Return (x, y) of the center of cell containing provided text 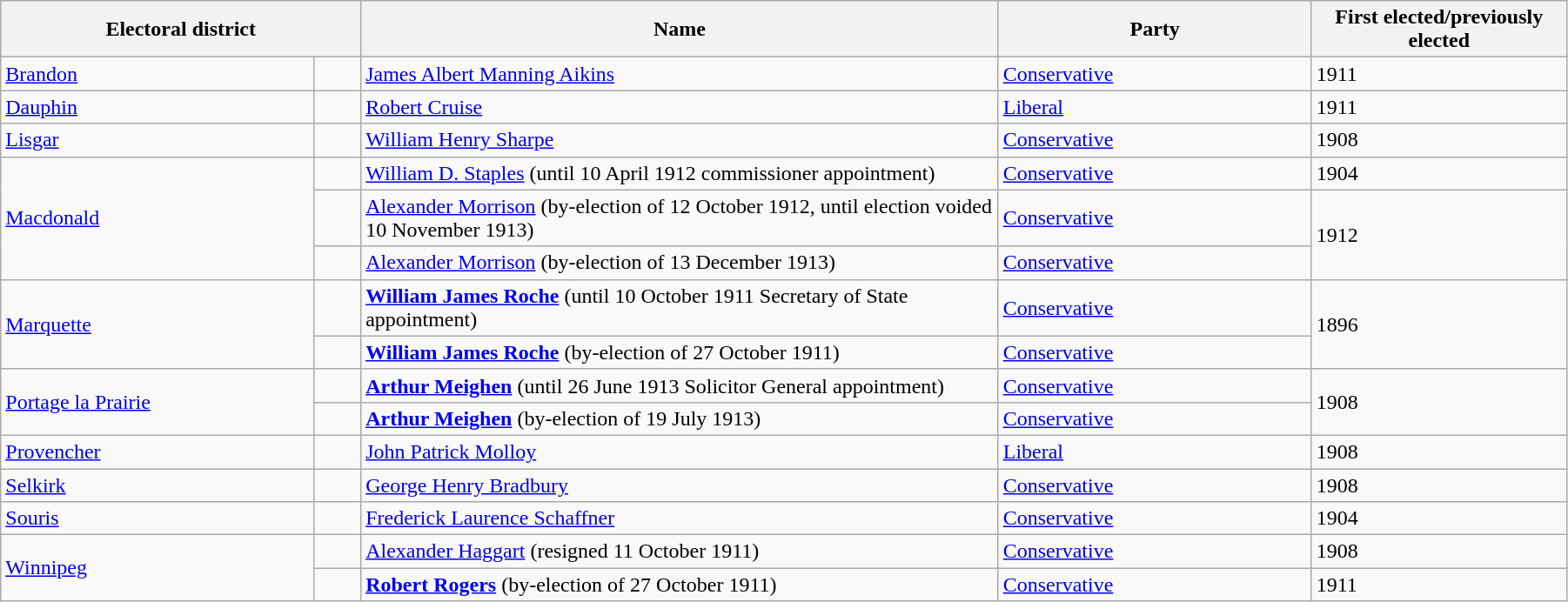
Alexander Morrison (by-election of 12 October 1912, until election voided 10 November 1913) (680, 217)
Alexander Haggart (resigned 11 October 1911) (680, 552)
Alexander Morrison (by-election of 13 December 1913) (680, 263)
1896 (1439, 324)
Lisgar (157, 140)
William D. Staples (until 10 April 1912 commissioner appointment) (680, 173)
Marquette (157, 324)
Selkirk (157, 485)
Winnipeg (157, 568)
Arthur Meighen (by-election of 19 July 1913) (680, 418)
Provencher (157, 451)
Frederick Laurence Schaffner (680, 518)
1912 (1439, 235)
James Albert Manning Aikins (680, 74)
Robert Cruise (680, 107)
Souris (157, 518)
Macdonald (157, 217)
George Henry Bradbury (680, 485)
William James Roche (by-election of 27 October 1911) (680, 352)
Name (680, 30)
Party (1155, 30)
William Henry Sharpe (680, 140)
Portage la Prairie (157, 402)
Robert Rogers (by-election of 27 October 1911) (680, 585)
First elected/previously elected (1439, 30)
John Patrick Molloy (680, 451)
Arthur Meighen (until 26 June 1913 Solicitor General appointment) (680, 385)
Electoral district (181, 30)
Dauphin (157, 107)
William James Roche (until 10 October 1911 Secretary of State appointment) (680, 308)
Brandon (157, 74)
